Locate the cell with the specified text and output its [x, y] center coordinate. 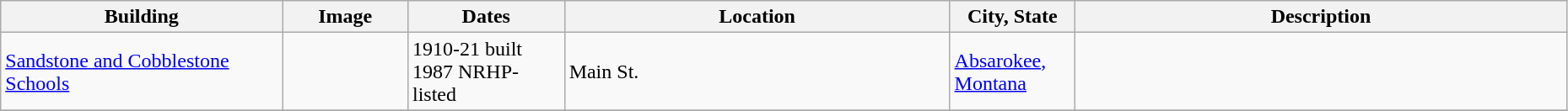
Absarokee, Montana [1012, 71]
Location [757, 17]
Dates [486, 17]
1910-21 built1987 NRHP-listed [486, 71]
Building [142, 17]
City, State [1012, 17]
Main St. [757, 71]
Description [1321, 17]
Sandstone and Cobblestone Schools [142, 71]
Image [346, 17]
